From the cell containing the given text, extract its center point as (X, Y) coordinate. 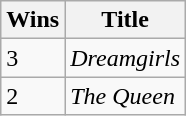
Wins (33, 20)
Title (126, 20)
2 (33, 96)
Dreamgirls (126, 58)
The Queen (126, 96)
3 (33, 58)
